Return the [X, Y] coordinate for the center point of the cell that contains the specified text.  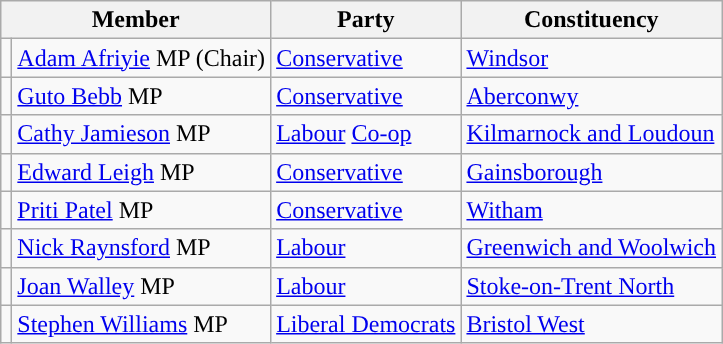
Cathy Jamieson MP [142, 134]
Liberal Democrats [366, 324]
Guto Bebb MP [142, 96]
Stoke-on-Trent North [592, 286]
Member [136, 20]
Edward Leigh MP [142, 172]
Windsor [592, 58]
Party [366, 20]
Greenwich and Woolwich [592, 248]
Witham [592, 210]
Gainsborough [592, 172]
Nick Raynsford MP [142, 248]
Bristol West [592, 324]
Stephen Williams MP [142, 324]
Aberconwy [592, 96]
Adam Afriyie MP (Chair) [142, 58]
Joan Walley MP [142, 286]
Priti Patel MP [142, 210]
Kilmarnock and Loudoun [592, 134]
Constituency [592, 20]
Labour Co-op [366, 134]
